Search for the cell housing the specified text and yield its (x, y) center coordinate. 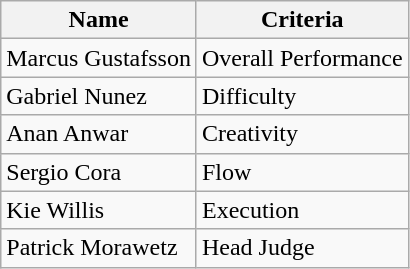
Execution (302, 210)
Flow (302, 172)
Criteria (302, 20)
Name (99, 20)
Overall Performance (302, 58)
Patrick Morawetz (99, 248)
Difficulty (302, 96)
Kie Willis (99, 210)
Creativity (302, 134)
Gabriel Nunez (99, 96)
Sergio Cora (99, 172)
Head Judge (302, 248)
Anan Anwar (99, 134)
Marcus Gustafsson (99, 58)
